For the text-containing cell, return its midpoint in (X, Y) coordinate format. 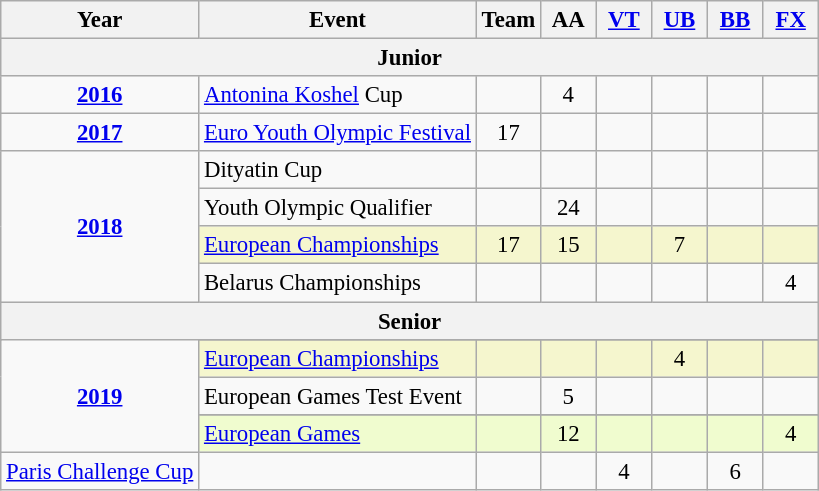
5 (568, 396)
6 (735, 471)
BB (735, 20)
Year (100, 20)
Paris Challenge Cup (100, 471)
2016 (100, 95)
UB (680, 20)
Senior (410, 321)
AA (568, 20)
Antonina Koshel Cup (338, 95)
7 (680, 245)
European Games (338, 433)
Junior (410, 58)
FX (791, 20)
12 (568, 433)
Event (338, 20)
2017 (100, 133)
European Games Test Event (338, 396)
Euro Youth Olympic Festival (338, 133)
2018 (100, 226)
15 (568, 245)
Youth Olympic Qualifier (338, 208)
Belarus Championships (338, 283)
VT (624, 20)
Dityatin Cup (338, 170)
24 (568, 208)
2019 (100, 396)
Team (508, 20)
